Determine the (X, Y) coordinate at the center of the cell enclosing the given text.  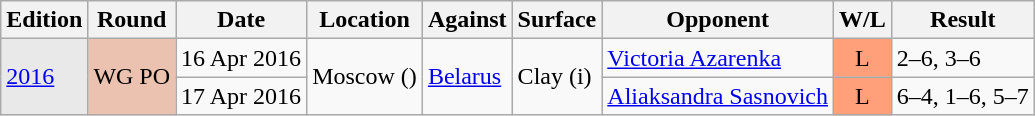
Result (962, 20)
17 Apr 2016 (242, 96)
W/L (862, 20)
Belarus (467, 77)
Aliaksandra Sasnovich (718, 96)
WG PO (132, 77)
Opponent (718, 20)
Against (467, 20)
Location (365, 20)
Edition (44, 20)
Round (132, 20)
Victoria Azarenka (718, 58)
2–6, 3–6 (962, 58)
16 Apr 2016 (242, 58)
6–4, 1–6, 5–7 (962, 96)
Clay (i) (557, 77)
Date (242, 20)
2016 (44, 77)
Surface (557, 20)
Moscow () (365, 77)
